Find where the given text appears and provide that cell's center as (X, Y) coordinate. 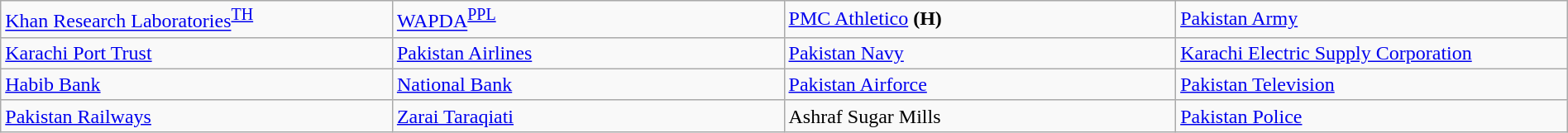
Pakistan Airforce (980, 84)
Pakistan Navy (980, 53)
Habib Bank (197, 84)
WAPDAPPL (588, 20)
Karachi Port Trust (197, 53)
Pakistan Railways (197, 116)
Karachi Electric Supply Corporation (1372, 53)
Khan Research LaboratoriesTH (197, 20)
Pakistan Army (1372, 20)
PMC Athletico (H) (980, 20)
Pakistan Police (1372, 116)
National Bank (588, 84)
Ashraf Sugar Mills (980, 116)
Zarai Taraqiati (588, 116)
Pakistan Airlines (588, 53)
Pakistan Television (1372, 84)
